Find where the given text appears and provide that cell's center as [X, Y] coordinate. 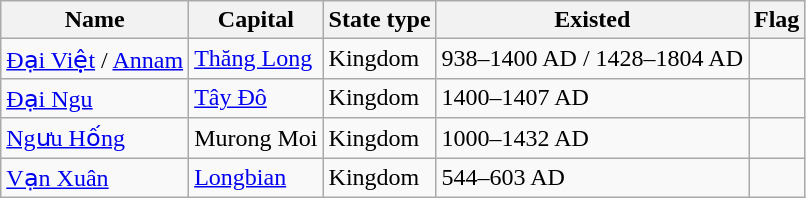
Existed [592, 20]
Tây Đô [256, 98]
Capital [256, 20]
Đại Việt / Annam [95, 59]
Đại Ngu [95, 98]
544–603 AD [592, 178]
Flag [776, 20]
State type [380, 20]
Ngưu Hống [95, 138]
Thăng Long [256, 59]
Longbian [256, 178]
Name [95, 20]
Murong Moi [256, 138]
1000–1432 AD [592, 138]
Vạn Xuân [95, 178]
1400–1407 AD [592, 98]
938–1400 AD / 1428–1804 AD [592, 59]
